Locate the cell with the specified text and output its (x, y) center coordinate. 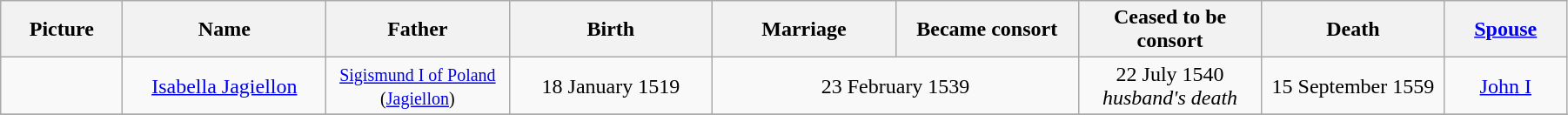
Death (1353, 30)
Isabella Jagiellon (224, 85)
John I (1505, 85)
Became consort (987, 30)
15 September 1559 (1353, 85)
Spouse (1505, 30)
23 February 1539 (896, 85)
Ceased to be consort (1169, 30)
Father (418, 30)
Picture (62, 30)
Sigismund I of Poland(Jagiellon) (418, 85)
Name (224, 30)
Birth (611, 30)
18 January 1519 (611, 85)
Marriage (804, 30)
22 July 1540husband's death (1169, 85)
